Capture the cell that displays the provided text and extract its [x, y] central coordinate. 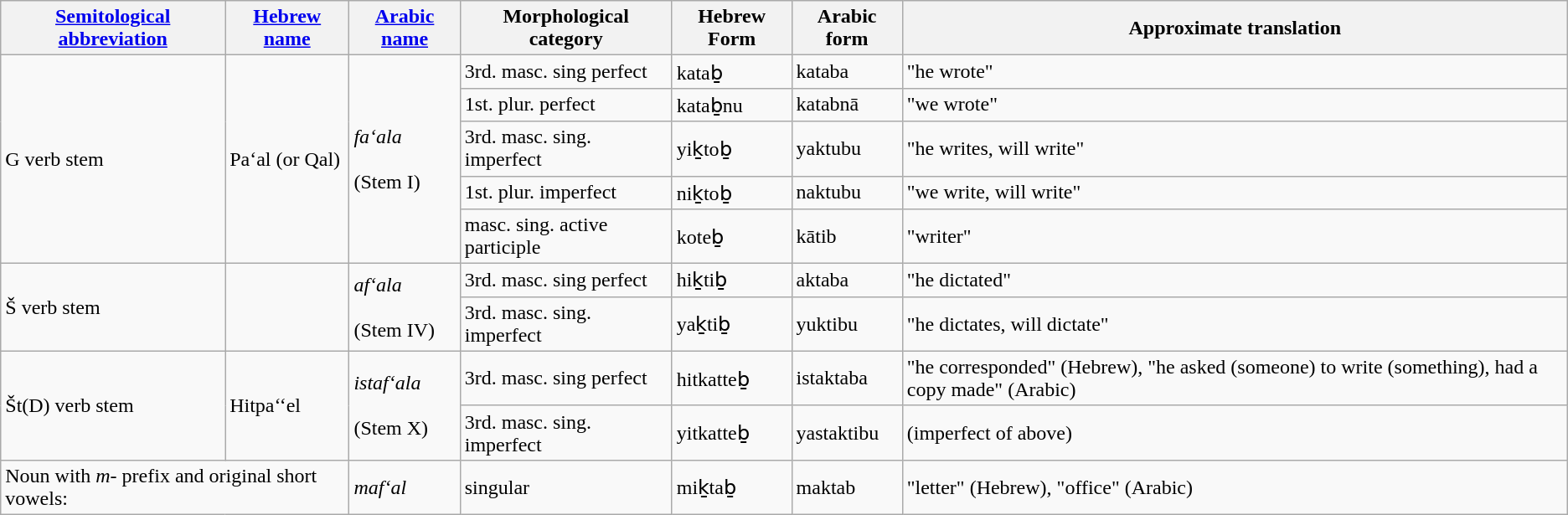
Pa‘al (or Qal) [287, 159]
istaf‘ala (Stem X) [405, 405]
"writer" [1235, 236]
maf‘al [405, 487]
yaḵtiḇ [732, 323]
"he wrote" [1235, 72]
singular [566, 487]
"he corresponded" (Hebrew), "he asked (someone) to write (something), had a copy made" (Arabic) [1235, 379]
kātib [847, 236]
Arabic form [847, 28]
1st. plur. perfect [566, 105]
Š verb stem [113, 308]
Semitological abbreviation [113, 28]
Hitpa‘‘el [287, 405]
fa‘ala (Stem I) [405, 159]
G verb stem [113, 159]
koteḇ [732, 236]
kataba [847, 72]
aktaba [847, 281]
katabnā [847, 105]
"letter" (Hebrew), "office" (Arabic) [1235, 487]
hiḵtiḇ [732, 281]
Approximate translation [1235, 28]
"we wrote" [1235, 105]
Št(D) verb stem [113, 405]
hitkatteḇ [732, 379]
af‘ala (Stem IV) [405, 308]
Morphological category [566, 28]
yaktubu [847, 149]
1st. plur. imperfect [566, 193]
"he writes, will write" [1235, 149]
kataḇnu [732, 105]
maktab [847, 487]
naktubu [847, 193]
"he dictates, will dictate" [1235, 323]
masc. sing. active participle [566, 236]
kataḇ [732, 72]
istaktaba [847, 379]
yiḵtoḇ [732, 149]
miḵtaḇ [732, 487]
Hebrew name [287, 28]
yuktibu [847, 323]
yastaktibu [847, 432]
yitkatteḇ [732, 432]
Noun with m- prefix and original short vowels: [175, 487]
"we write, will write" [1235, 193]
(imperfect of above) [1235, 432]
Arabic name [405, 28]
Hebrew Form [732, 28]
niḵtoḇ [732, 193]
"he dictated" [1235, 281]
